Scan for the cell matching the given text and deliver its (X, Y) coordinate at center. 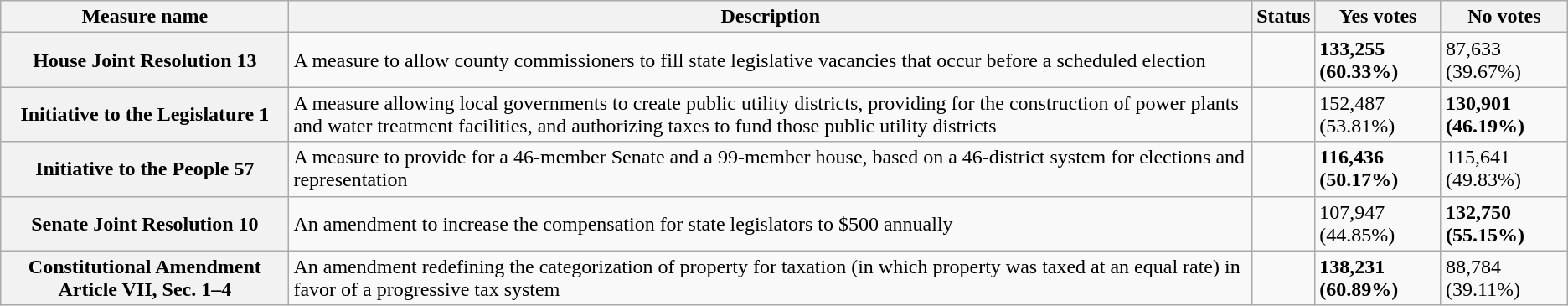
Senate Joint Resolution 10 (145, 223)
138,231 (60.89%) (1379, 278)
A measure to provide for a 46-member Senate and a 99-member house, based on a 46-district system for elections and representation (771, 169)
House Joint Resolution 13 (145, 60)
A measure to allow county commissioners to fill state legislative vacancies that occur before a scheduled election (771, 60)
Description (771, 17)
133,255 (60.33%) (1379, 60)
Initiative to the People 57 (145, 169)
152,487 (53.81%) (1379, 114)
Yes votes (1379, 17)
Status (1283, 17)
Constitutional Amendment Article VII, Sec. 1–4 (145, 278)
107,947 (44.85%) (1379, 223)
Measure name (145, 17)
An amendment to increase the compensation for state legislators to $500 annually (771, 223)
No votes (1504, 17)
88,784 (39.11%) (1504, 278)
132,750 (55.15%) (1504, 223)
87,633 (39.67%) (1504, 60)
130,901 (46.19%) (1504, 114)
115,641 (49.83%) (1504, 169)
Initiative to the Legislature 1 (145, 114)
116,436 (50.17%) (1379, 169)
